Capture the cell that displays the provided text and extract its [X, Y] central coordinate. 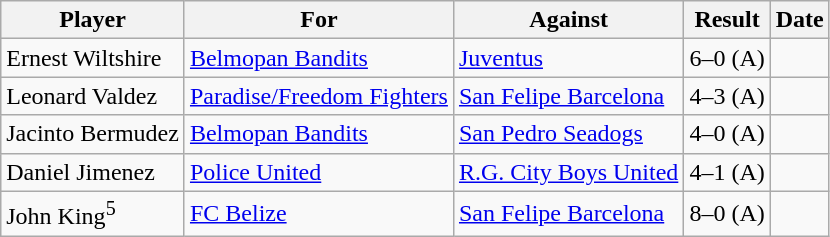
Against [568, 20]
Result [727, 20]
Police United [318, 172]
Date [800, 20]
Leonard Valdez [93, 96]
FC Belize [318, 214]
8–0 (A) [727, 214]
Jacinto Bermudez [93, 134]
Daniel Jimenez [93, 172]
San Pedro Seadogs [568, 134]
John King5 [93, 214]
Paradise/Freedom Fighters [318, 96]
Ernest Wiltshire [93, 58]
Juventus [568, 58]
4–0 (A) [727, 134]
4–1 (A) [727, 172]
Player [93, 20]
R.G. City Boys United [568, 172]
4–3 (A) [727, 96]
6–0 (A) [727, 58]
For [318, 20]
